Return [X, Y] of the center of cell containing provided text 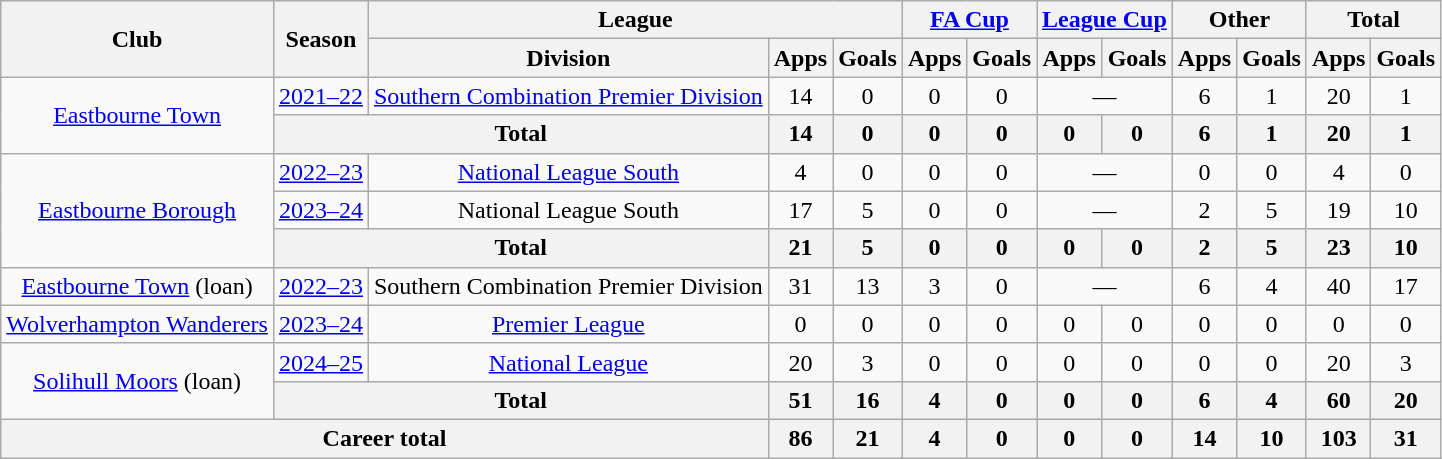
Division [568, 58]
13 [868, 286]
Eastbourne Town [138, 115]
16 [868, 400]
Other [1239, 20]
Wolverhampton Wanderers [138, 324]
Club [138, 39]
Premier League [568, 324]
League Cup [1105, 20]
51 [800, 400]
National League [568, 362]
86 [800, 438]
23 [1338, 248]
FA Cup [969, 20]
Eastbourne Borough [138, 210]
League [635, 20]
Eastbourne Town (loan) [138, 286]
Solihull Moors (loan) [138, 381]
103 [1338, 438]
Season [320, 39]
2021–22 [320, 96]
40 [1338, 286]
60 [1338, 400]
2024–25 [320, 362]
19 [1338, 210]
Career total [384, 438]
